Return (X, Y) of the center of cell containing provided text 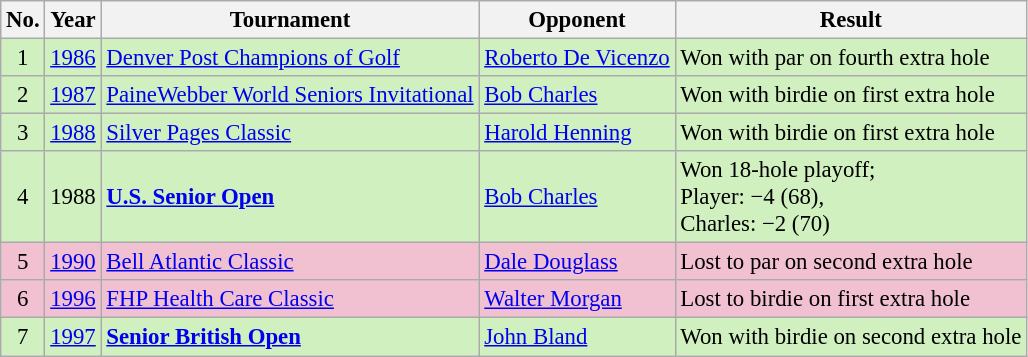
No. (23, 20)
3 (23, 133)
Result (851, 20)
1990 (73, 262)
Bell Atlantic Classic (290, 262)
U.S. Senior Open (290, 197)
Tournament (290, 20)
6 (23, 299)
John Bland (577, 337)
Silver Pages Classic (290, 133)
Roberto De Vicenzo (577, 58)
Walter Morgan (577, 299)
1 (23, 58)
PaineWebber World Seniors Invitational (290, 95)
Lost to par on second extra hole (851, 262)
5 (23, 262)
1996 (73, 299)
Won with par on fourth extra hole (851, 58)
4 (23, 197)
7 (23, 337)
2 (23, 95)
Year (73, 20)
Harold Henning (577, 133)
Won with birdie on second extra hole (851, 337)
Denver Post Champions of Golf (290, 58)
Dale Douglass (577, 262)
1987 (73, 95)
Opponent (577, 20)
1986 (73, 58)
1997 (73, 337)
Senior British Open (290, 337)
Lost to birdie on first extra hole (851, 299)
FHP Health Care Classic (290, 299)
Won 18-hole playoff;Player: −4 (68),Charles: −2 (70) (851, 197)
